Find where the given text appears and provide that cell's center as (x, y) coordinate. 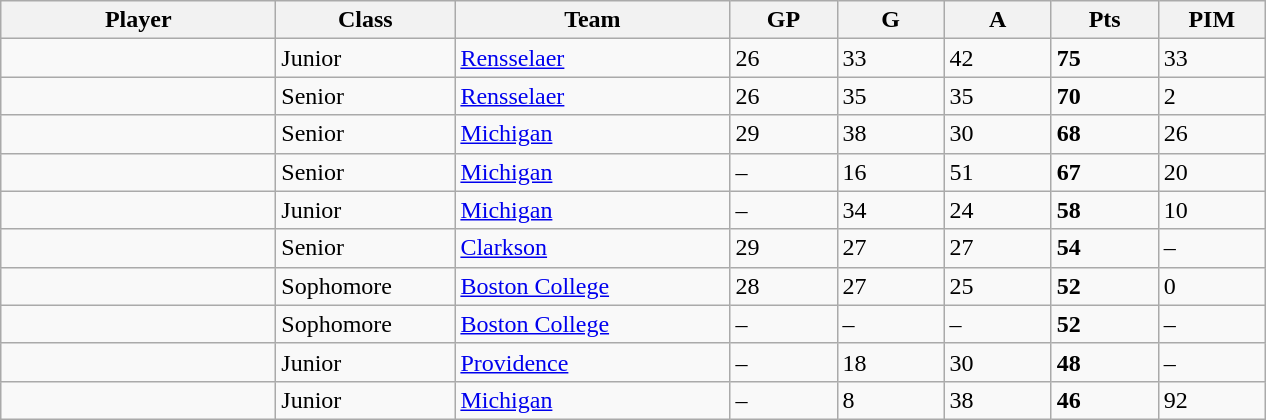
54 (1104, 248)
2 (1212, 96)
GP (784, 20)
PIM (1212, 20)
8 (890, 400)
Pts (1104, 20)
18 (890, 362)
Clarkson (592, 248)
75 (1104, 58)
G (890, 20)
0 (1212, 286)
58 (1104, 210)
68 (1104, 134)
67 (1104, 172)
46 (1104, 400)
A (998, 20)
24 (998, 210)
Providence (592, 362)
Team (592, 20)
28 (784, 286)
25 (998, 286)
92 (1212, 400)
16 (890, 172)
70 (1104, 96)
20 (1212, 172)
48 (1104, 362)
42 (998, 58)
51 (998, 172)
Class (366, 20)
34 (890, 210)
10 (1212, 210)
Player (138, 20)
